Determine the [X, Y] coordinate at the center of the cell enclosing the given text.  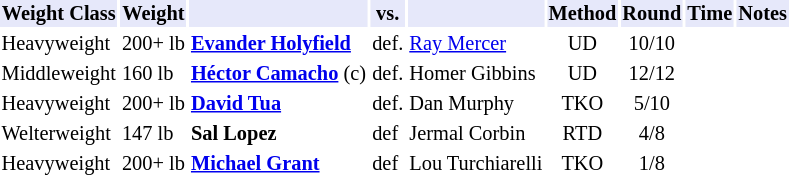
12/12 [652, 74]
Sal Lopez [278, 134]
Evander Holyfield [278, 44]
160 lb [153, 74]
Weight Class [58, 14]
Weight [153, 14]
10/10 [652, 44]
Notes [763, 14]
Dan Murphy [476, 104]
Héctor Camacho (c) [278, 74]
def [388, 134]
Jermal Corbin [476, 134]
Middleweight [58, 74]
vs. [388, 14]
Welterweight [58, 134]
Homer Gibbins [476, 74]
Time [710, 14]
147 lb [153, 134]
David Tua [278, 104]
TKO [582, 104]
5/10 [652, 104]
RTD [582, 134]
4/8 [652, 134]
Round [652, 14]
Ray Mercer [476, 44]
Method [582, 14]
